Scan for the cell matching the given text and deliver its [X, Y] coordinate at center. 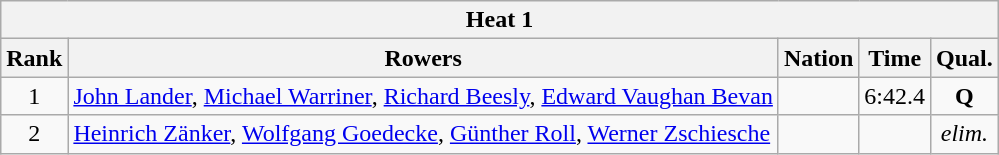
6:42.4 [895, 96]
Rank [34, 58]
1 [34, 96]
Q [965, 96]
Heat 1 [500, 20]
2 [34, 134]
elim. [965, 134]
Qual. [965, 58]
Nation [818, 58]
John Lander, Michael Warriner, Richard Beesly, Edward Vaughan Bevan [424, 96]
Rowers [424, 58]
Heinrich Zänker, Wolfgang Goedecke, Günther Roll, Werner Zschiesche [424, 134]
Time [895, 58]
